Capture the cell that displays the provided text and extract its (x, y) central coordinate. 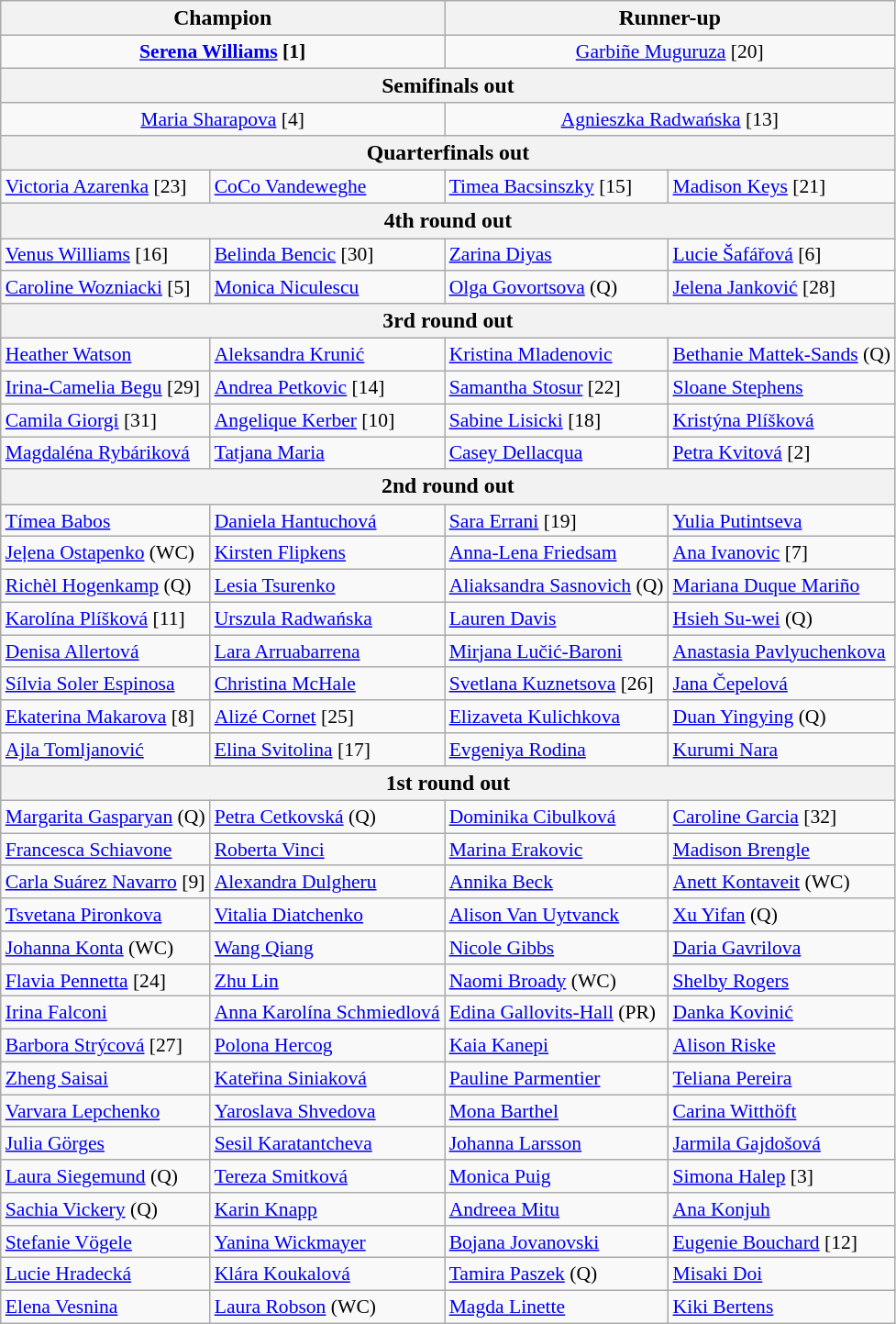
Flavia Pennetta [24] (105, 981)
Alison Riske (782, 1046)
Lesia Tsurenko (327, 586)
Champion (223, 18)
Pauline Parmentier (557, 1079)
Francesca Schiavone (105, 850)
Mirjana Lučić-Baroni (557, 651)
Belinda Bencic [30] (327, 255)
Xu Yifan (Q) (782, 915)
Edina Gallovits-Hall (PR) (557, 1013)
Victoria Azarenka [23] (105, 187)
Elizaveta Kulichkova (557, 717)
Denisa Allertová (105, 651)
Danka Kovinić (782, 1013)
Kaia Kanepi (557, 1046)
Jelena Janković [28] (782, 288)
Tsvetana Pironkova (105, 915)
Zheng Saisai (105, 1079)
Petra Cetkovská (Q) (327, 818)
Barbora Strýcová [27] (105, 1046)
Andrea Petkovic [14] (327, 388)
Bethanie Mattek-Sands (Q) (782, 355)
Shelby Rogers (782, 981)
Zarina Diyas (557, 255)
Stefanie Vögele (105, 1242)
Angelique Kerber [10] (327, 420)
Duan Yingying (Q) (782, 717)
Quarterfinals out (448, 153)
Klára Koukalová (327, 1274)
Eugenie Bouchard [12] (782, 1242)
Laura Robson (WC) (327, 1307)
Karolína Plíšková [11] (105, 618)
Laura Siegemund (Q) (105, 1176)
Aliaksandra Sasnovich (Q) (557, 586)
Andreea Mitu (557, 1209)
Lucie Šafářová [6] (782, 255)
Mona Barthel (557, 1111)
3rd round out (448, 321)
Madison Brengle (782, 850)
Maria Sharapova [4] (223, 120)
Wang Qiang (327, 948)
Urszula Radwańska (327, 618)
Kiki Bertens (782, 1307)
CoCo Vandeweghe (327, 187)
Elena Vesnina (105, 1307)
Kateřina Siniaková (327, 1079)
4th round out (448, 221)
Monica Puig (557, 1176)
Annika Beck (557, 883)
Marina Erakovic (557, 850)
Jeļena Ostapenko (WC) (105, 553)
Richèl Hogenkamp (Q) (105, 586)
Carina Witthöft (782, 1111)
Kurumi Nara (782, 750)
Sesil Karatantcheva (327, 1144)
Tímea Babos (105, 521)
Casey Dellacqua (557, 453)
Christina McHale (327, 684)
Ana Konjuh (782, 1209)
Daniela Hantuchová (327, 521)
Yanina Wickmayer (327, 1242)
Sloane Stephens (782, 388)
Anna-Lena Friedsam (557, 553)
Evgeniya Rodina (557, 750)
Ana Ivanovic [7] (782, 553)
Carla Suárez Navarro [9] (105, 883)
Magdaléna Rybáriková (105, 453)
Svetlana Kuznetsova [26] (557, 684)
Elina Svitolina [17] (327, 750)
Ajla Tomljanović (105, 750)
Tereza Smitková (327, 1176)
Garbiñe Muguruza [20] (669, 52)
Zhu Lin (327, 981)
Monica Niculescu (327, 288)
Lucie Hradecká (105, 1274)
Kirsten Flipkens (327, 553)
Aleksandra Krunić (327, 355)
Runner-up (669, 18)
Semifinals out (448, 86)
Yaroslava Shvedova (327, 1111)
Heather Watson (105, 355)
Sachia Vickery (Q) (105, 1209)
Anastasia Pavlyuchenkova (782, 651)
Johanna Konta (WC) (105, 948)
Magda Linette (557, 1307)
Timea Bacsinszky [15] (557, 187)
Anna Karolína Schmiedlová (327, 1013)
Venus Williams [16] (105, 255)
Johanna Larsson (557, 1144)
Alizé Cornet [25] (327, 717)
Dominika Cibulková (557, 818)
Naomi Broady (WC) (557, 981)
Mariana Duque Mariño (782, 586)
Tamira Paszek (Q) (557, 1274)
Lauren Davis (557, 618)
Serena Williams [1] (223, 52)
Sabine Lisicki [18] (557, 420)
Sara Errani [19] (557, 521)
Alexandra Dulgheru (327, 883)
Sílvia Soler Espinosa (105, 684)
Lara Arruabarrena (327, 651)
Anett Kontaveit (WC) (782, 883)
Yulia Putintseva (782, 521)
Caroline Garcia [32] (782, 818)
Alison Van Uytvanck (557, 915)
Hsieh Su-wei (Q) (782, 618)
Tatjana Maria (327, 453)
Varvara Lepchenko (105, 1111)
Caroline Wozniacki [5] (105, 288)
Margarita Gasparyan (Q) (105, 818)
Karin Knapp (327, 1209)
Irina Falconi (105, 1013)
2nd round out (448, 487)
Roberta Vinci (327, 850)
Agnieszka Radwańska [13] (669, 120)
Jarmila Gajdošová (782, 1144)
Kristina Mladenovic (557, 355)
Irina-Camelia Begu [29] (105, 388)
1st round out (448, 784)
Teliana Pereira (782, 1079)
Jana Čepelová (782, 684)
Nicole Gibbs (557, 948)
Kristýna Plíšková (782, 420)
Simona Halep [3] (782, 1176)
Bojana Jovanovski (557, 1242)
Ekaterina Makarova [8] (105, 717)
Olga Govortsova (Q) (557, 288)
Petra Kvitová [2] (782, 453)
Madison Keys [21] (782, 187)
Vitalia Diatchenko (327, 915)
Polona Hercog (327, 1046)
Julia Görges (105, 1144)
Samantha Stosur [22] (557, 388)
Camila Giorgi [31] (105, 420)
Daria Gavrilova (782, 948)
Misaki Doi (782, 1274)
